Provide the [X, Y] coordinate of the cell's center where the given text is located.  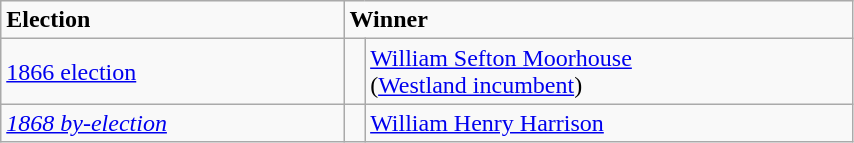
1866 election [172, 72]
William Henry Harrison [609, 123]
Winner [598, 20]
1868 by-election [172, 123]
William Sefton Moorhouse(Westland incumbent) [609, 72]
Election [172, 20]
